Return the (X, Y) coordinate for the center point of the cell that contains the specified text.  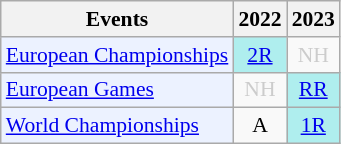
European Championships (118, 55)
Events (118, 19)
2R (260, 55)
2023 (314, 19)
European Games (118, 90)
1R (314, 126)
World Championships (118, 126)
2022 (260, 19)
RR (314, 90)
A (260, 126)
